Search for the cell housing the specified text and yield its (x, y) center coordinate. 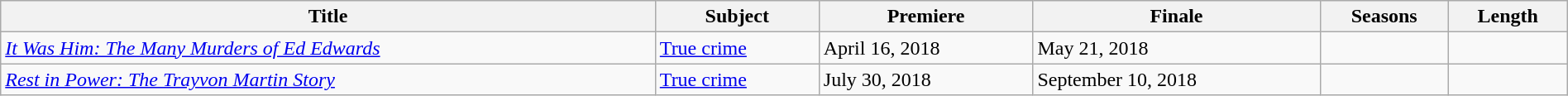
Rest in Power: The Trayvon Martin Story (328, 79)
July 30, 2018 (926, 79)
Title (328, 17)
Length (1508, 17)
It Was Him: The Many Murders of Ed Edwards (328, 48)
May 21, 2018 (1176, 48)
Premiere (926, 17)
Subject (737, 17)
September 10, 2018 (1176, 79)
Finale (1176, 17)
Seasons (1384, 17)
April 16, 2018 (926, 48)
